Extract the [X, Y] coordinate from the center of the cell holding the provided text.  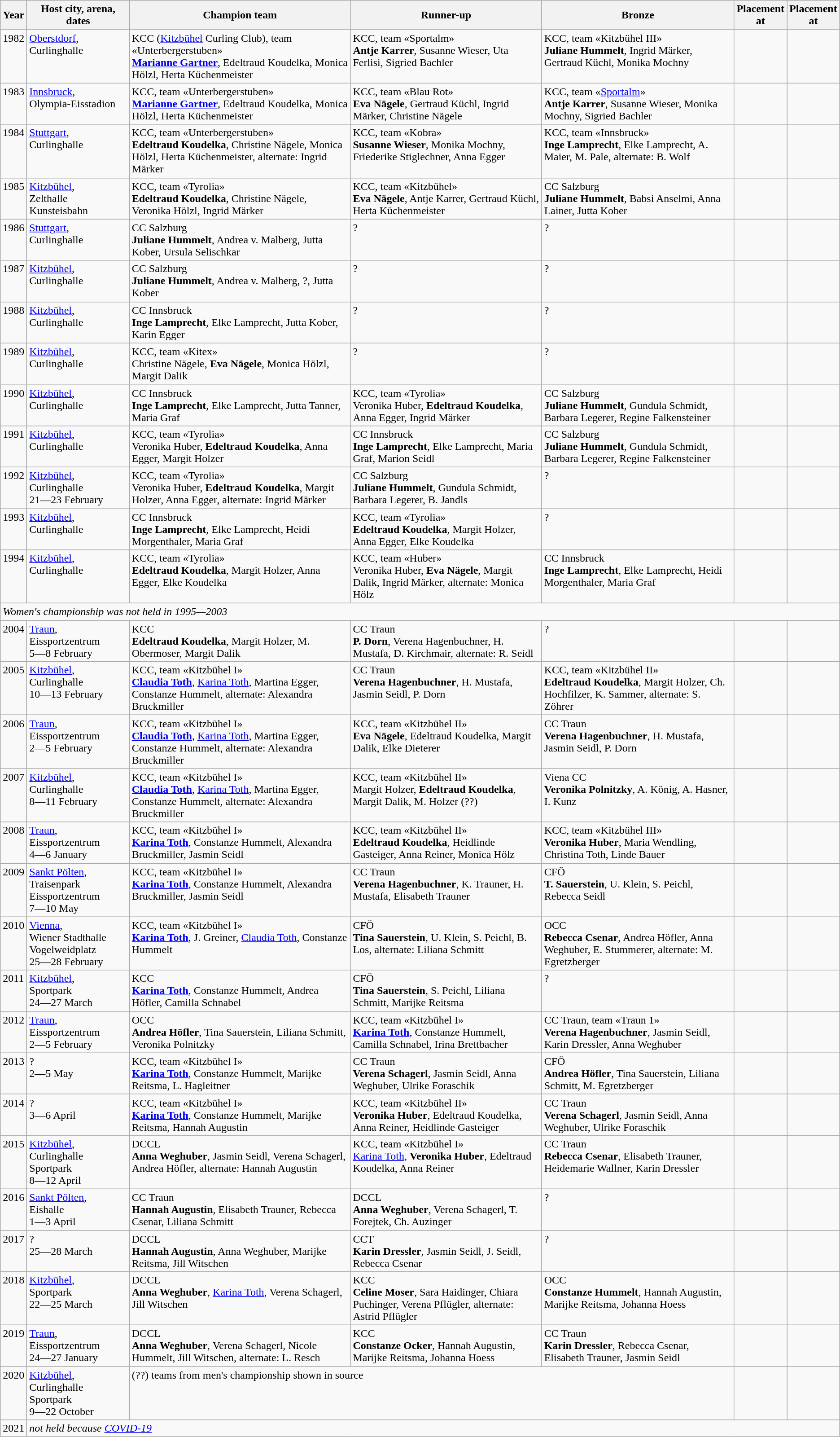
2006 [13, 742]
?3—6 April [78, 1115]
CFÖT. Sauerstein, U. Klein, S. Peichl, Rebecca Seidl [638, 890]
CC TraunVerena Hagenbuchner, K. Trauner, H. Mustafa, Elisabeth Trauner [446, 890]
CFÖAndrea Höfler, Tina Sauerstein, Liliana Schmitt, M. Egretzberger [638, 1073]
KCC, team «Kitzbühel I»Karina Toth, Constanze Hummelt, Marijke Reitsma, Hannah Augustin [240, 1115]
2011 [13, 991]
DCCLHannah Augustin, Anna Weghuber, Marijke Reitsma, Jill Witschen [240, 1251]
2015 [13, 1162]
CC SalzburgJuliane Hummelt, Andrea v. Malberg, ?, Jutta Kober [240, 281]
Kitzbühel,Zelthalle Kunsteisbahn [78, 198]
KCCEdeltraud Koudelka, Margit Holzer, M. Obermoser, Margit Dalik [240, 641]
Traun,Eissportzentrum4—6 January [78, 843]
Vienna,Wiener Stadthalle Vogelweidplatz25—28 February [78, 944]
KCC, team «Kitzbühel I»Karina Toth, Constanze Hummelt, Marijke Reitsma, L. Hagleitner [240, 1073]
CC InnsbruckInge Lamprecht, Elke Lamprecht, Jutta Tanner, Maria Graf [240, 405]
(??) teams from men's championship shown in source [432, 1393]
CFÖTina Sauerstein, U. Klein, S. Peichl, B. Los, alternate: Liliana Schmitt [446, 944]
DCCLAnna Weghuber, Verena Schagerl, Nicole Hummelt, Jill Witschen, alternate: L. Resch [240, 1346]
1990 [13, 405]
Runner-up [446, 15]
2014 [13, 1115]
Traun,Eissportzentrum5—8 February [78, 641]
Year [13, 15]
1985 [13, 198]
Kitzbühel,Curlinghalle21—23 February [78, 488]
2010 [13, 944]
2007 [13, 795]
Kitzbühel,Curlinghalle Sportpark9—22 October [78, 1393]
DCCLAnna Weghuber, Karina Toth, Verena Schagerl, Jill Witschen [240, 1298]
OCCConstanze Hummelt, Hannah Augustin, Marijke Reitsma, Johanna Hoess [638, 1298]
Traun,Eissportzentrum24—27 January [78, 1346]
KCC, team «Tyrolia»Veronika Huber, Edeltraud Koudelka, Anna Egger, Ingrid Märker [446, 405]
KCC, team «Kitzbühel II»Veronika Huber, Edeltraud Koudelka, Anna Reiner, Heidlinde Gasteiger [446, 1115]
KCC, team «Unterbergerstuben»Marianne Gartner, Edeltraud Koudelka, Monica Hölzl, Herta Küchenmeister [240, 104]
1993 [13, 529]
KCC, team «Sportalm»Antje Karrer, Susanne Wieser, Uta Ferlisi, Sigried Bachler [446, 57]
Host city, arena,dates [78, 15]
1984 [13, 151]
2020 [13, 1393]
CC TraunKarin Dressler, Rebecca Csenar, Elisabeth Trauner, Jasmin Seidl [638, 1346]
KCC, team «Tyrolia»Veronika Huber, Edeltraud Koudelka, Anna Egger, Margit Holzer [240, 446]
1982 [13, 57]
KCC, team «Kitzbühel II»Eva Nägele, Edeltraud Koudelka, Margit Dalik, Elke Dieterer [446, 742]
2021 [13, 1428]
?2—5 May [78, 1073]
CFÖTina Sauerstein, S. Peichl, Liliana Schmitt, Marijke Reitsma [446, 991]
2019 [13, 1346]
CC Traun, team «Traun 1»Verena Hagenbuchner, Jasmin Seidl, Karin Dressler, Anna Weghuber [638, 1032]
KCC, team «Unterbergerstuben»Edeltraud Koudelka, Christine Nägele, Monica Hölzl, Herta Küchenmeister, alternate: Ingrid Märker [240, 151]
OCCRebecca Csenar, Andrea Höfler, Anna Weghuber, E. Stummerer, alternate: M. Egretzberger [638, 944]
CC InnsbruckInge Lamprecht, Elke Lamprecht, Maria Graf, Marion Seidl [446, 446]
Champion team [240, 15]
Kitzbühel,Curlinghalle8—11 February [78, 795]
KCC, team «Kitzbühel III»Juliane Hummelt, Ingrid Märker, Gertraud Küchl, Monika Mochny [638, 57]
CC TraunP. Dorn, Verena Hagenbuchner, H. Mustafa, D. Kirchmair, alternate: R. Seidl [446, 641]
Sankt Pölten,Eishalle1—3 April [78, 1209]
2013 [13, 1073]
2017 [13, 1251]
Kitzbühel,Curlinghalle10—13 February [78, 689]
Women's championship was not held in 1995—2003 [420, 612]
2005 [13, 689]
1989 [13, 364]
KCC, team «Kitzbühel I»Karina Toth, Constanze Hummelt, Camilla Schnabel, Irina Brettbacher [446, 1032]
Kitzbühel,Sportpark24—27 March [78, 991]
1994 [13, 576]
1983 [13, 104]
KCC, team «Innsbruck»Inge Lamprecht, Elke Lamprecht, A. Maier, M. Pale, alternate: B. Wolf [638, 151]
1986 [13, 240]
KCCKarina Toth, Constanze Hummelt, Andrea Höfler, Camilla Schnabel [240, 991]
KCC, team «Blau Rot»Eva Nägele, Gertraud Küchl, Ingrid Märker, Christine Nägele [446, 104]
OCCAndrea Höfler, Tina Sauerstein, Liliana Schmitt, Veronika Polnitzky [240, 1032]
KCC (Kitzbühel Curling Club), team «Unterbergerstuben»Marianne Gartner, Edeltraud Koudelka, Monica Hölzl, Herta Küchenmeister [240, 57]
CC InnsbruckInge Lamprecht, Elke Lamprecht, Jutta Kober, Karin Egger [240, 322]
DCCLAnna Weghuber, Verena Schagerl, T. Forejtek, Ch. Auzinger [446, 1209]
2016 [13, 1209]
1988 [13, 322]
KCCConstanze Ocker, Hannah Augustin, Marijke Reitsma, Johanna Hoess [446, 1346]
1991 [13, 446]
KCC, team «Kobra»Susanne Wieser, Monika Mochny, Friederike Stiglechner, Anna Egger [446, 151]
KCC, team «Kitzbühel»Eva Nägele, Antje Karrer, Gertraud Küchl, Herta Küchenmeister [446, 198]
Kitzbühel,Sportpark22—25 March [78, 1298]
DCCLAnna Weghuber, Jasmin Seidl, Verena Schagerl, Andrea Höfler, alternate: Hannah Augustin [240, 1162]
Kitzbühel,Curlinghalle Sportpark8—12 April [78, 1162]
KCC, team «Tyrolia»Edeltraud Koudelka, Christine Nägele, Veronika Hölzl, Ingrid Märker [240, 198]
Sankt Pölten,Traisenpark Eissportzentrum7—10 May [78, 890]
KCC, team «Kitex»Christine Nägele, Eva Nägele, Monica Hölzl, Margit Dalik [240, 364]
CC SalzburgJuliane Hummelt, Gundula Schmidt, Barbara Legerer, B. Jandls [446, 488]
Innsbruck,Olympia-Eisstadion [78, 104]
CC TraunHannah Augustin, Elisabeth Trauner, Rebecca Csenar, Liliana Schmitt [240, 1209]
KCC, team «Tyrolia»Veronika Huber, Edeltraud Koudelka, Margit Holzer, Anna Egger, alternate: Ingrid Märker [240, 488]
not held because COVID-19 [433, 1428]
CC SalzburgJuliane Hummelt, Andrea v. Malberg, Jutta Kober, Ursula Selischkar [240, 240]
2012 [13, 1032]
CCTKarin Dressler, Jasmin Seidl, J. Seidl, Rebecca Csenar [446, 1251]
Oberstdorf,Curlinghalle [78, 57]
KCC, team «Sportalm»Antje Karrer, Susanne Wieser, Monika Mochny, Sigried Bachler [638, 104]
2009 [13, 890]
KCC, team «Kitzbühel I»Karina Toth, Veronika Huber, Edeltraud Koudelka, Anna Reiner [446, 1162]
KCC, team «Kitzbühel II»Margit Holzer, Edeltraud Koudelka, Margit Dalik, M. Holzer (??) [446, 795]
KCC, team «Kitzbühel II»Edeltraud Koudelka, Margit Holzer, Ch. Hochfilzer, K. Sammer, alternate: S. Zöhrer [638, 689]
Bronze [638, 15]
KCC, team «Huber»Veronika Huber, Eva Nägele, Margit Dalik, Ingrid Märker, alternate: Monica Hölz [446, 576]
KCCCeline Moser, Sara Haidinger, Chiara Puchinger, Verena Pflügler, alternate: Astrid Pflügler [446, 1298]
?25—28 March [78, 1251]
KCC, team «Kitzbühel II»Edeltraud Koudelka, Heidlinde Gasteiger, Anna Reiner, Monica Hölz [446, 843]
1987 [13, 281]
2004 [13, 641]
KCC, team «Kitzbühel I»Karina Toth, J. Greiner, Claudia Toth, Constanze Hummelt [240, 944]
2008 [13, 843]
Viena CCVeronika Polnitzky, A. König, A. Hasner, I. Kunz [638, 795]
CC TraunRebecca Csenar, Elisabeth Trauner, Heidemarie Wallner, Karin Dressler [638, 1162]
2018 [13, 1298]
KCC, team «Kitzbühel III»Veronika Huber, Maria Wendling, Christina Toth, Linde Bauer [638, 843]
CC SalzburgJuliane Hummelt, Babsi Anselmi, Anna Lainer, Jutta Kober [638, 198]
1992 [13, 488]
